Extract the [X, Y] coordinate from the center of the cell holding the provided text.  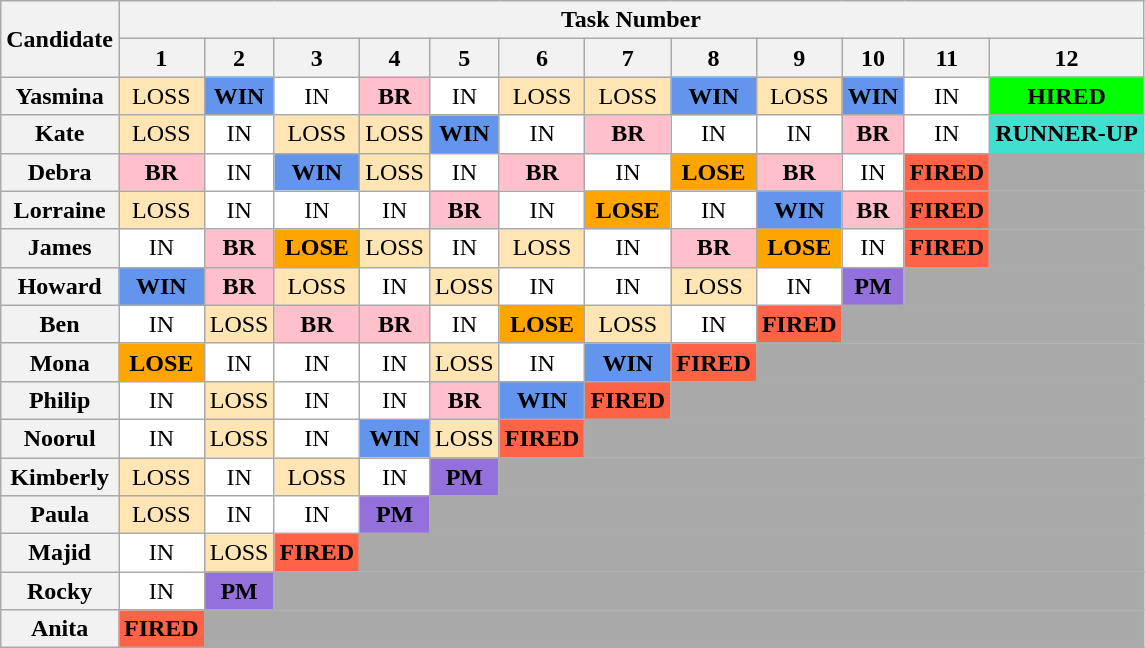
4 [395, 58]
10 [873, 58]
Task Number [630, 20]
Anita [60, 629]
11 [947, 58]
Philip [60, 400]
Majid [60, 553]
1 [161, 58]
Lorraine [60, 210]
8 [714, 58]
9 [799, 58]
Debra [60, 172]
Howard [60, 286]
RUNNER-UP [1067, 134]
Candidate [60, 39]
6 [542, 58]
Yasmina [60, 96]
3 [317, 58]
Ben [60, 324]
Kimberly [60, 477]
James [60, 248]
Mona [60, 362]
HIRED [1067, 96]
12 [1067, 58]
5 [464, 58]
2 [239, 58]
Rocky [60, 591]
7 [628, 58]
Paula [60, 515]
Kate [60, 134]
Noorul [60, 438]
